Return (x, y) of the center of cell containing provided text 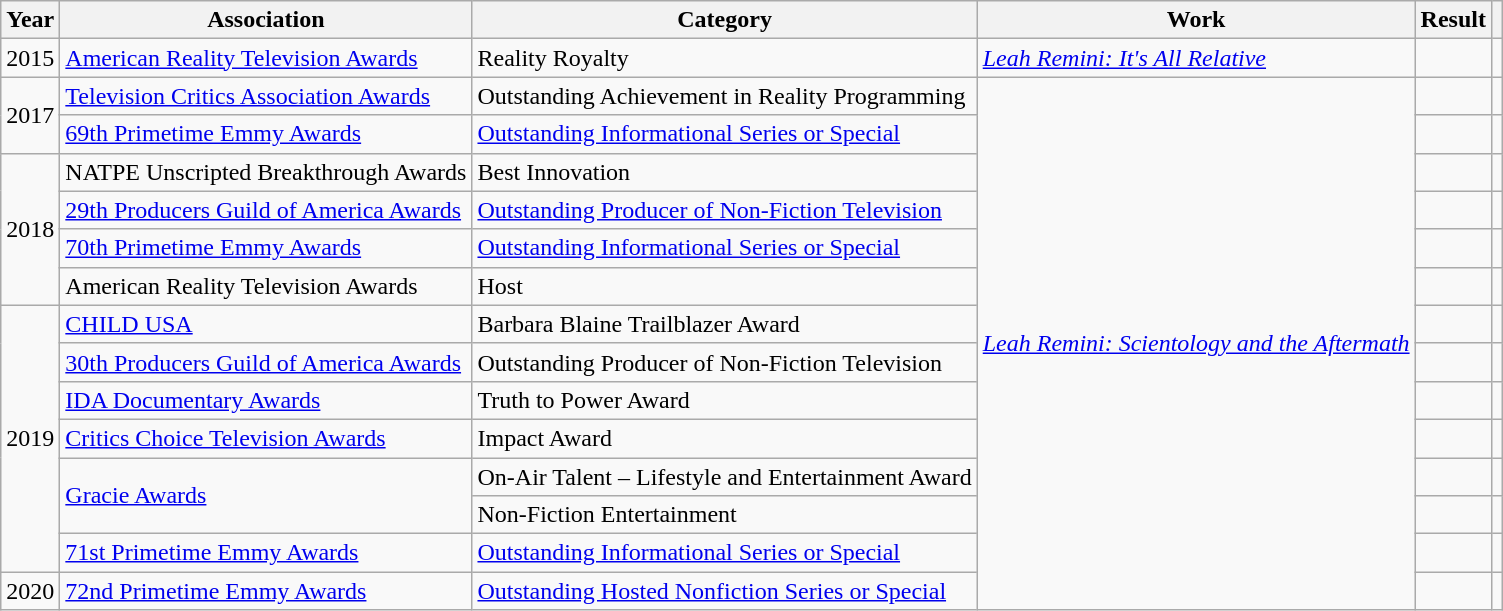
Barbara Blaine Trailblazer Award (724, 324)
Gracie Awards (266, 496)
Host (724, 286)
Television Critics Association Awards (266, 96)
2017 (30, 115)
2018 (30, 229)
Leah Remini: It's All Relative (1196, 58)
2020 (30, 591)
Outstanding Hosted Nonfiction Series or Special (724, 591)
Work (1196, 20)
CHILD USA (266, 324)
Non-Fiction Entertainment (724, 515)
Reality Royalty (724, 58)
69th Primetime Emmy Awards (266, 134)
2015 (30, 58)
Category (724, 20)
Outstanding Achievement in Reality Programming (724, 96)
29th Producers Guild of America Awards (266, 210)
Truth to Power Award (724, 400)
70th Primetime Emmy Awards (266, 248)
On-Air Talent – Lifestyle and Entertainment Award (724, 477)
72nd Primetime Emmy Awards (266, 591)
Result (1453, 20)
Critics Choice Television Awards (266, 438)
30th Producers Guild of America Awards (266, 362)
Leah Remini: Scientology and the Aftermath (1196, 344)
2019 (30, 438)
Year (30, 20)
Association (266, 20)
IDA Documentary Awards (266, 400)
NATPE Unscripted Breakthrough Awards (266, 172)
Best Innovation (724, 172)
71st Primetime Emmy Awards (266, 553)
Impact Award (724, 438)
